Determine the (X, Y) coordinate at the center of the cell enclosing the given text.  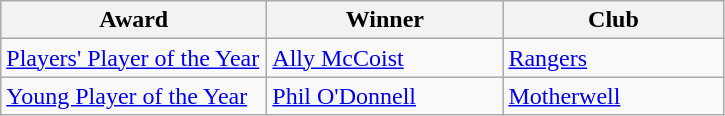
Club (614, 20)
Young Player of the Year (134, 96)
Players' Player of the Year (134, 58)
Ally McCoist (385, 58)
Motherwell (614, 96)
Winner (385, 20)
Award (134, 20)
Rangers (614, 58)
Phil O'Donnell (385, 96)
